Find where the given text appears and provide that cell's center as [X, Y] coordinate. 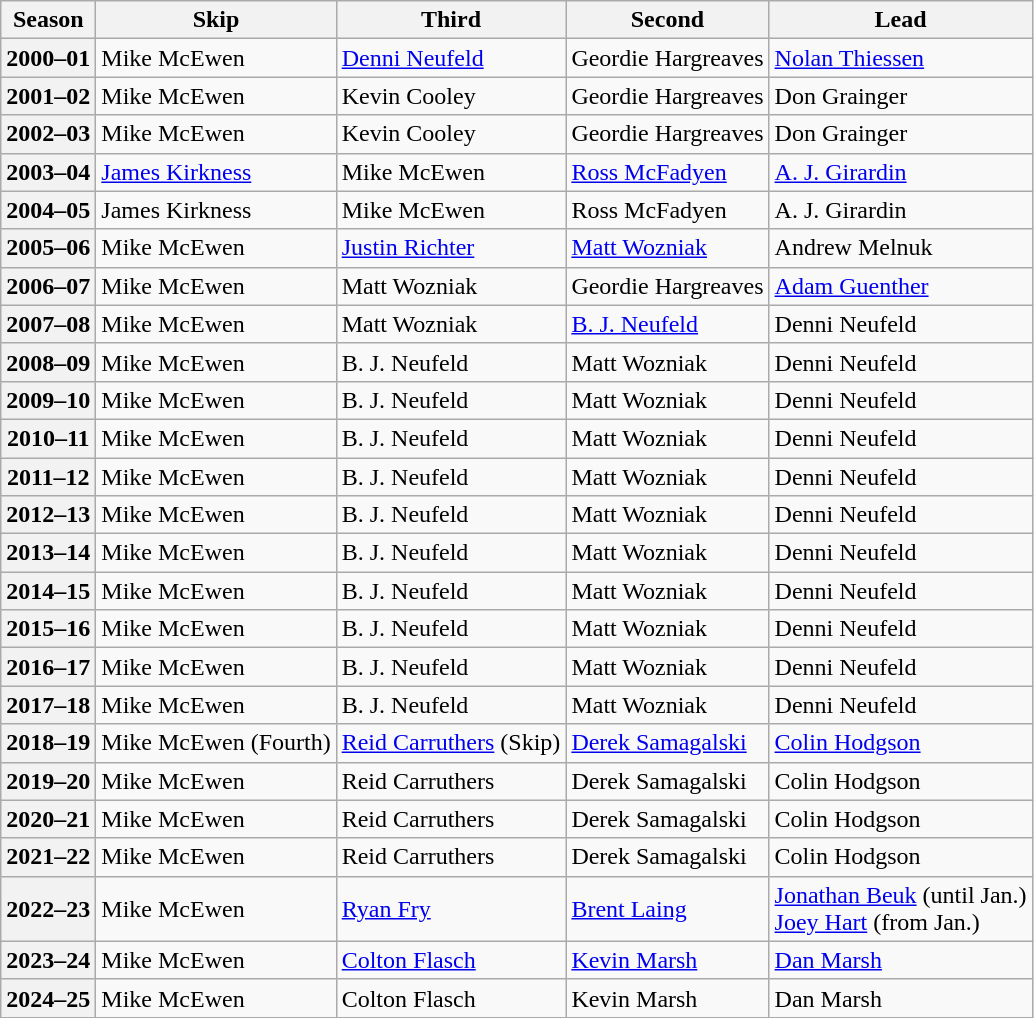
2005–06 [48, 248]
2003–04 [48, 172]
2016–17 [48, 667]
2018–19 [48, 743]
2011–12 [48, 477]
2002–03 [48, 134]
Nolan Thiessen [900, 58]
2023–24 [48, 960]
Jonathan Beuk (until Jan.) Joey Hart (from Jan.) [900, 908]
Andrew Melnuk [900, 248]
2009–10 [48, 400]
2014–15 [48, 591]
Third [451, 20]
2004–05 [48, 210]
2021–22 [48, 857]
Second [668, 20]
2019–20 [48, 781]
2012–13 [48, 515]
Brent Laing [668, 908]
Justin Richter [451, 248]
2007–08 [48, 324]
2006–07 [48, 286]
2001–02 [48, 96]
2013–14 [48, 553]
Season [48, 20]
2024–25 [48, 998]
2000–01 [48, 58]
Lead [900, 20]
2008–09 [48, 362]
Skip [216, 20]
2010–11 [48, 438]
Mike McEwen (Fourth) [216, 743]
2017–18 [48, 705]
2022–23 [48, 908]
Adam Guenther [900, 286]
2015–16 [48, 629]
2020–21 [48, 819]
Ryan Fry [451, 908]
Reid Carruthers (Skip) [451, 743]
